Extract the [x, y] coordinate from the center of the cell holding the provided text.  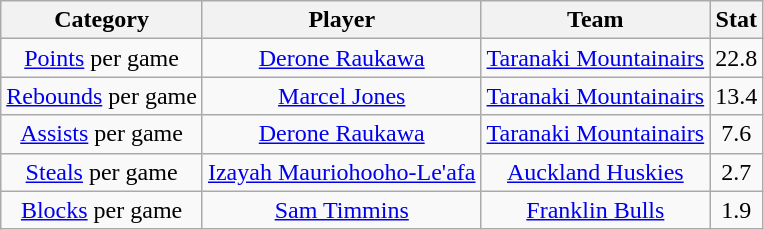
Stat [736, 20]
22.8 [736, 58]
Auckland Huskies [596, 172]
1.9 [736, 210]
13.4 [736, 96]
Sam Timmins [342, 210]
Points per game [102, 58]
Izayah Mauriohooho-Le'afa [342, 172]
7.6 [736, 134]
Team [596, 20]
2.7 [736, 172]
Steals per game [102, 172]
Player [342, 20]
Category [102, 20]
Blocks per game [102, 210]
Marcel Jones [342, 96]
Franklin Bulls [596, 210]
Assists per game [102, 134]
Rebounds per game [102, 96]
